From the cell containing the given text, extract its center point as [x, y] coordinate. 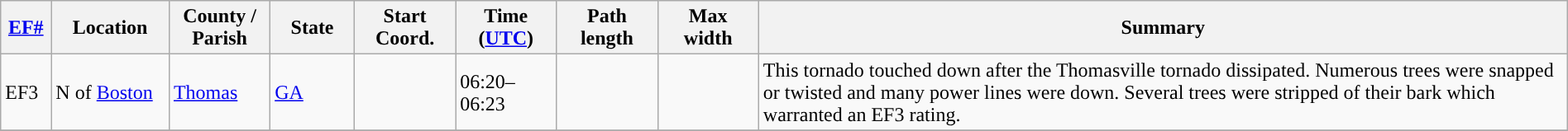
Start Coord. [404, 28]
Summary [1163, 28]
Path length [607, 28]
EF# [26, 28]
County / Parish [219, 28]
GA [313, 92]
EF3 [26, 92]
State [313, 28]
Location [111, 28]
06:20–06:23 [506, 92]
Time (UTC) [506, 28]
Max width [708, 28]
Thomas [219, 92]
N of Boston [111, 92]
